From the cell containing the given text, extract its center point as (X, Y) coordinate. 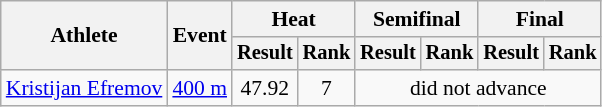
47.92 (265, 88)
Final (540, 19)
Heat (294, 19)
7 (327, 88)
Event (200, 36)
Kristijan Efremov (84, 88)
Athlete (84, 36)
400 m (200, 88)
Semifinal (416, 19)
did not advance (478, 88)
